Provide the (X, Y) coordinate of the cell's center where the given text is located.  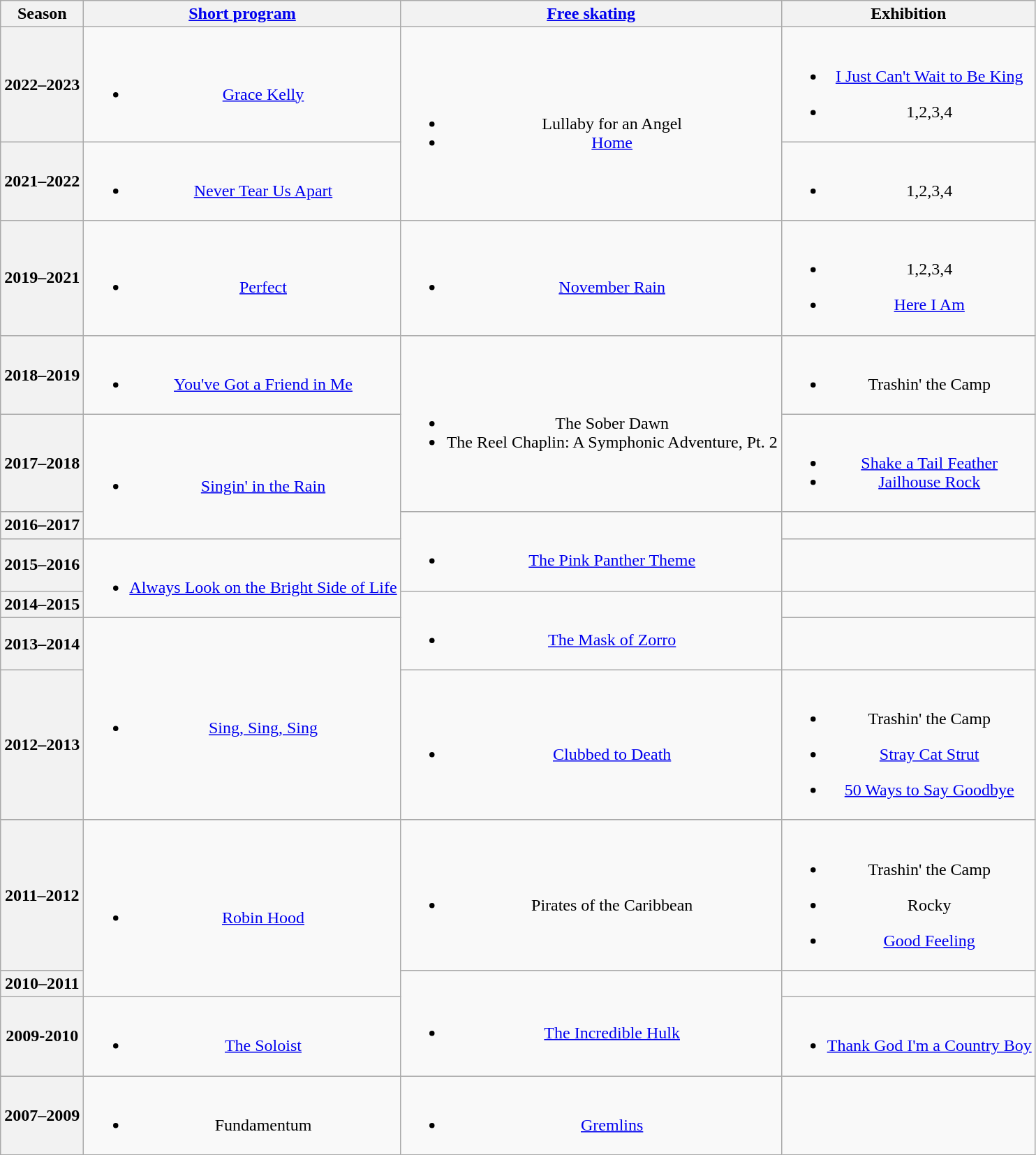
2021–2022 (42, 182)
2019–2021 (42, 278)
Trashin' the Camp Stray Cat Strut 50 Ways to Say Goodbye (908, 744)
Robin Hood (242, 908)
The Soloist (242, 1036)
The Sober Dawn The Reel Chaplin: A Symphonic Adventure, Pt. 2 (591, 423)
2012–2013 (42, 744)
2013–2014 (42, 644)
2014–2015 (42, 604)
Sing, Sing, Sing (242, 719)
2011–2012 (42, 895)
Short program (242, 14)
2015–2016 (42, 564)
Perfect (242, 278)
Pirates of the Caribbean (591, 895)
You've Got a Friend in Me (242, 374)
Exhibition (908, 14)
The Pink Panther Theme (591, 552)
Gremlins (591, 1114)
Fundamentum (242, 1114)
1,2,3,4 Here I Am (908, 278)
2017–2018 (42, 463)
2016–2017 (42, 525)
2022–2023 (42, 84)
Free skating (591, 14)
Grace Kelly (242, 84)
I Just Can't Wait to Be King 1,2,3,4 (908, 84)
Singin' in the Rain (242, 476)
2018–2019 (42, 374)
Clubbed to Death (591, 744)
The Mask of Zorro (591, 630)
2009-2010 (42, 1036)
November Rain (591, 278)
Thank God I'm a Country Boy (908, 1036)
2007–2009 (42, 1114)
Trashin' the Camp (908, 374)
2010–2011 (42, 983)
The Incredible Hulk (591, 1022)
Never Tear Us Apart (242, 182)
Season (42, 14)
Lullaby for an Angel Home (591, 124)
Trashin' the Camp RockyGood Feeling (908, 895)
Shake a Tail Feather Jailhouse Rock (908, 463)
1,2,3,4 (908, 182)
Always Look on the Bright Side of Life (242, 578)
